Extract the (X, Y) coordinate from the center of the cell holding the provided text.  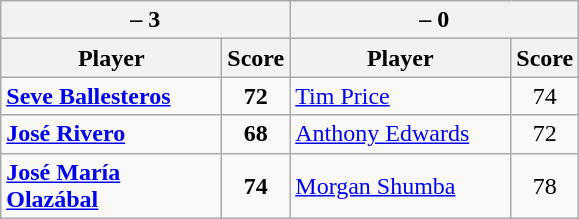
Tim Price (400, 96)
José María Olazábal (112, 186)
Seve Ballesteros (112, 96)
José Rivero (112, 134)
Morgan Shumba (400, 186)
– 3 (146, 20)
– 0 (434, 20)
78 (545, 186)
68 (256, 134)
Anthony Edwards (400, 134)
